Return the [x, y] coordinate for the center point of the cell that contains the specified text.  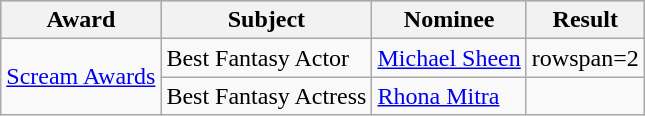
Subject [266, 20]
Result [585, 20]
Scream Awards [81, 77]
Award [81, 20]
Best Fantasy Actress [266, 96]
rowspan=2 [585, 58]
Best Fantasy Actor [266, 58]
Nominee [449, 20]
Rhona Mitra [449, 96]
Michael Sheen [449, 58]
